Return the [X, Y] coordinate for the center point of the cell that contains the specified text.  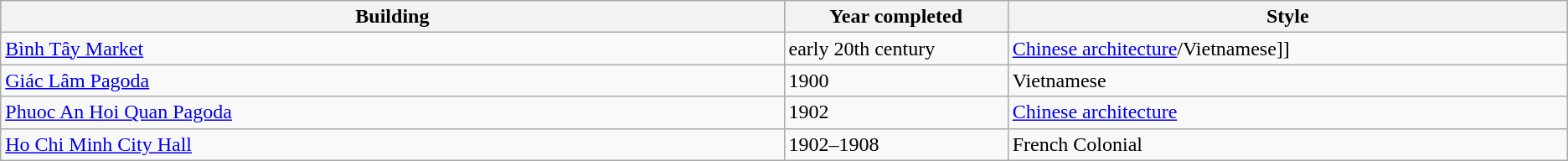
Vietnamese [1287, 80]
Phuoc An Hoi Quan Pagoda [392, 112]
Chinese architecture [1287, 112]
Year completed [896, 17]
1902 [896, 112]
early 20th century [896, 49]
1900 [896, 80]
Style [1287, 17]
Chinese architecture/Vietnamese]] [1287, 49]
French Colonial [1287, 144]
Bình Tây Market [392, 49]
Giác Lâm Pagoda [392, 80]
1902–1908 [896, 144]
Ho Chi Minh City Hall [392, 144]
Building [392, 17]
